Extract the (X, Y) coordinate from the center of the cell holding the provided text.  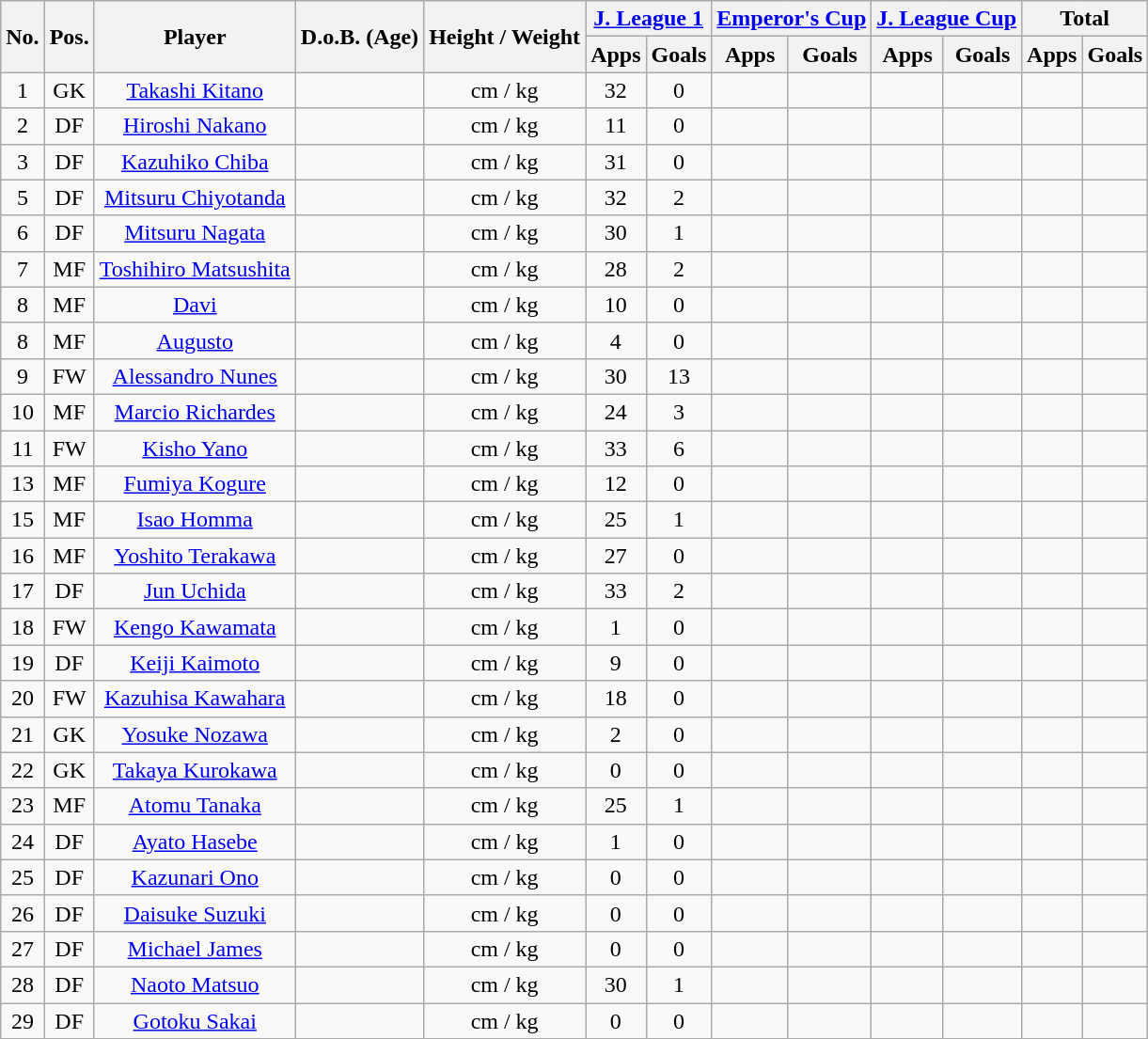
Hiroshi Nakano (195, 126)
19 (23, 663)
20 (23, 699)
Daisuke Suzuki (195, 913)
Takashi Kitano (195, 90)
Total (1085, 19)
26 (23, 913)
Mitsuru Nagata (195, 233)
D.o.B. (Age) (359, 37)
21 (23, 734)
Pos. (70, 37)
Yoshito Terakawa (195, 556)
Kengo Kawamata (195, 627)
23 (23, 806)
Naoto Matsuo (195, 984)
29 (23, 1020)
5 (23, 197)
12 (616, 484)
22 (23, 770)
Mitsuru Chiyotanda (195, 197)
J. League Cup (947, 19)
31 (616, 162)
Jun Uchida (195, 591)
J. League 1 (649, 19)
No. (23, 37)
Kazuhiko Chiba (195, 162)
Michael James (195, 949)
Isao Homma (195, 520)
Augusto (195, 340)
Fumiya Kogure (195, 484)
Height / Weight (505, 37)
Atomu Tanaka (195, 806)
Marcio Richardes (195, 412)
Yosuke Nozawa (195, 734)
Emperor's Cup (792, 19)
Toshihiro Matsushita (195, 269)
17 (23, 591)
4 (616, 340)
Davi (195, 305)
Gotoku Sakai (195, 1020)
Player (195, 37)
Keiji Kaimoto (195, 663)
Alessandro Nunes (195, 376)
15 (23, 520)
Ayato Hasebe (195, 842)
Kisho Yano (195, 449)
Kazuhisa Kawahara (195, 699)
16 (23, 556)
Takaya Kurokawa (195, 770)
Kazunari Ono (195, 877)
7 (23, 269)
